Identify which cell holds the provided text, then report its [x, y] central coordinate. 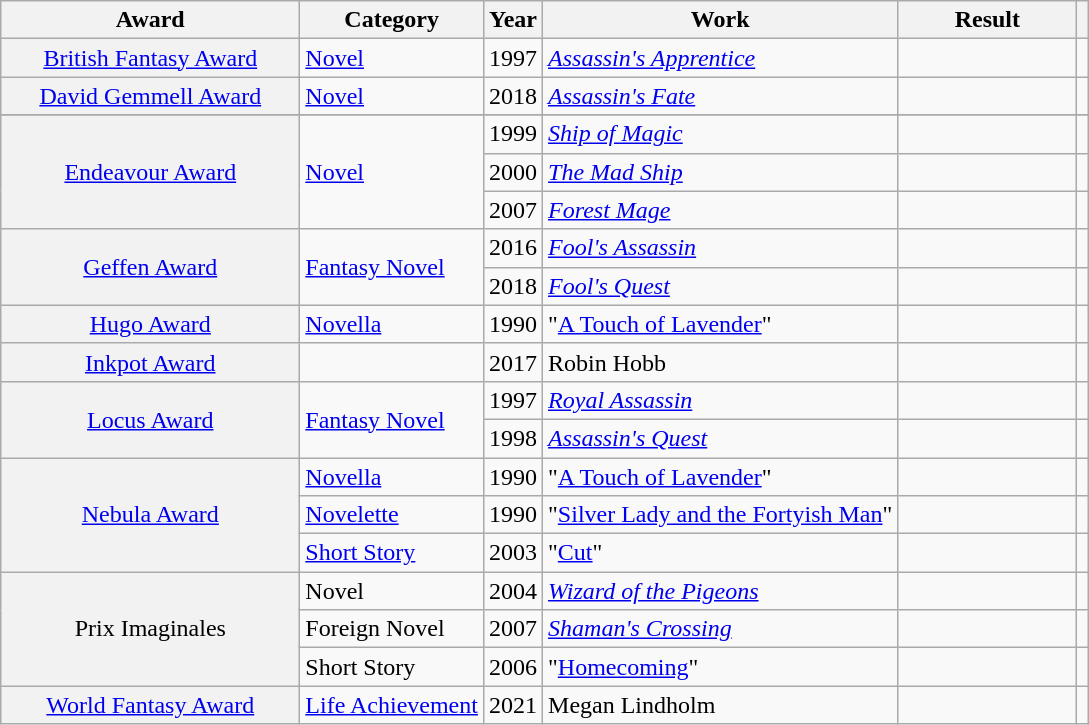
Hugo Award [150, 324]
2000 [512, 172]
British Fantasy Award [150, 58]
Ship of Magic [720, 134]
Assassin's Quest [720, 438]
"Silver Lady and the Fortyish Man" [720, 515]
Assassin's Fate [720, 96]
Result [988, 20]
Locus Award [150, 419]
Inkpot Award [150, 362]
Fool's Quest [720, 286]
2006 [512, 667]
1999 [512, 134]
2016 [512, 248]
Endeavour Award [150, 172]
Novelette [392, 515]
Life Achievement [392, 705]
David Gemmell Award [150, 96]
Robin Hobb [720, 362]
"Homecoming" [720, 667]
Prix Imaginales [150, 629]
World Fantasy Award [150, 705]
Assassin's Apprentice [720, 58]
Royal Assassin [720, 400]
Forest Mage [720, 210]
Category [392, 20]
Fool's Assassin [720, 248]
Year [512, 20]
2017 [512, 362]
"Cut" [720, 553]
Megan Lindholm [720, 705]
Shaman's Crossing [720, 629]
Nebula Award [150, 515]
2004 [512, 591]
1998 [512, 438]
Foreign Novel [392, 629]
2003 [512, 553]
Wizard of the Pigeons [720, 591]
Geffen Award [150, 267]
The Mad Ship [720, 172]
Award [150, 20]
2021 [512, 705]
Work [720, 20]
